Find where the given text appears and provide that cell's center as (x, y) coordinate. 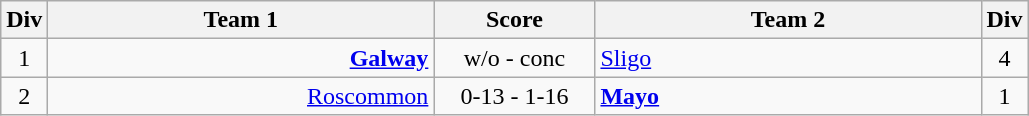
2 (24, 96)
Galway (241, 58)
Team 2 (788, 20)
Team 1 (241, 20)
0-13 - 1-16 (514, 96)
Roscommon (241, 96)
Sligo (788, 58)
Mayo (788, 96)
4 (1004, 58)
w/o - conc (514, 58)
Score (514, 20)
